Identify which cell holds the provided text, then report its (X, Y) central coordinate. 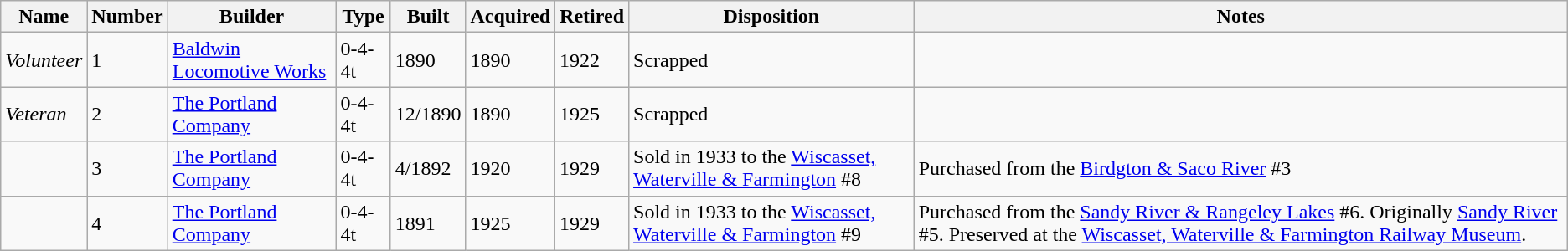
1 (127, 60)
2 (127, 114)
Baldwin Locomotive Works (251, 60)
Number (127, 17)
Acquired (511, 17)
Notes (1240, 17)
Sold in 1933 to the Wiscasset, Waterville & Farmington #8 (772, 169)
Purchased from the Sandy River & Rangeley Lakes #6. Originally Sandy River #5. Preserved at the Wiscasset, Waterville & Farmington Railway Museum. (1240, 223)
Sold in 1933 to the Wiscasset, Waterville & Farmington #9 (772, 223)
Type (364, 17)
Disposition (772, 17)
1891 (428, 223)
1920 (511, 169)
3 (127, 169)
Name (44, 17)
Veteran (44, 114)
Purchased from the Birdgton & Saco River #3 (1240, 169)
4/1892 (428, 169)
4 (127, 223)
Volunteer (44, 60)
Retired (592, 17)
12/1890 (428, 114)
1922 (592, 60)
Builder (251, 17)
Built (428, 17)
